Capture the cell that displays the provided text and extract its [x, y] central coordinate. 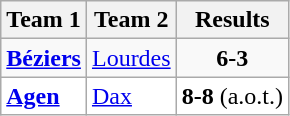
Dax [131, 96]
Results [232, 20]
Béziers [44, 58]
Team 2 [131, 20]
8-8 (a.o.t.) [232, 96]
Team 1 [44, 20]
Lourdes [131, 58]
Agen [44, 96]
6-3 [232, 58]
